Search for the cell housing the specified text and yield its (x, y) center coordinate. 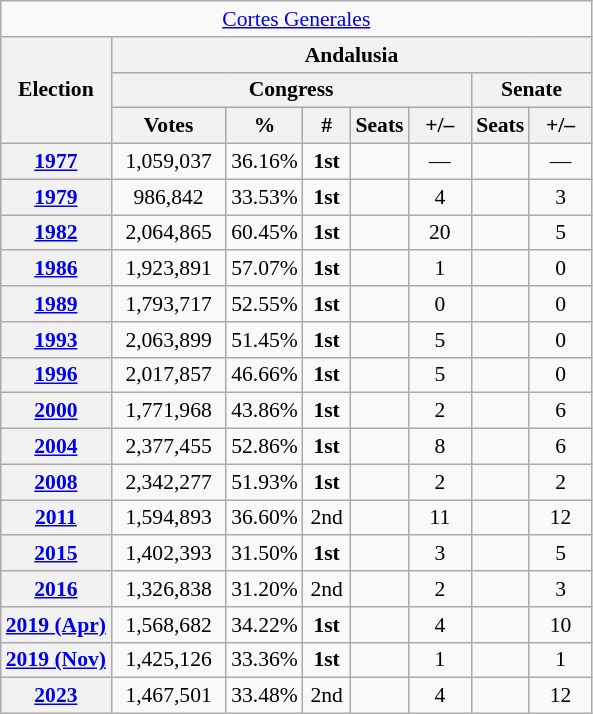
1,059,037 (168, 162)
2,342,277 (168, 482)
33.53% (264, 197)
1,425,126 (168, 660)
Senate (532, 90)
43.86% (264, 411)
33.36% (264, 660)
1,771,968 (168, 411)
31.20% (264, 589)
52.86% (264, 447)
Election (56, 90)
36.60% (264, 518)
36.16% (264, 162)
Cortes Generales (296, 19)
2,017,857 (168, 375)
1,923,891 (168, 269)
1,568,682 (168, 625)
2015 (56, 554)
2008 (56, 482)
51.45% (264, 340)
2011 (56, 518)
2016 (56, 589)
Andalusia (352, 55)
2,377,455 (168, 447)
1982 (56, 233)
51.93% (264, 482)
2,064,865 (168, 233)
1,467,501 (168, 696)
10 (560, 625)
1,594,893 (168, 518)
2004 (56, 447)
% (264, 126)
1993 (56, 340)
52.55% (264, 304)
2,063,899 (168, 340)
60.45% (264, 233)
Votes (168, 126)
1,326,838 (168, 589)
1996 (56, 375)
1,402,393 (168, 554)
8 (440, 447)
20 (440, 233)
57.07% (264, 269)
986,842 (168, 197)
46.66% (264, 375)
2000 (56, 411)
31.50% (264, 554)
Congress (291, 90)
2023 (56, 696)
# (327, 126)
1977 (56, 162)
11 (440, 518)
1986 (56, 269)
2019 (Apr) (56, 625)
34.22% (264, 625)
2019 (Nov) (56, 660)
1989 (56, 304)
1,793,717 (168, 304)
1979 (56, 197)
33.48% (264, 696)
